Provide the (x, y) coordinate of the cell's center where the given text is located.  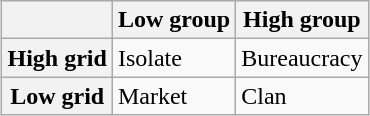
Clan (302, 96)
High grid (57, 58)
Low grid (57, 96)
High group (302, 20)
Bureaucracy (302, 58)
Low group (174, 20)
Isolate (174, 58)
Market (174, 96)
